Provide the [X, Y] coordinate of the cell's center where the given text is located.  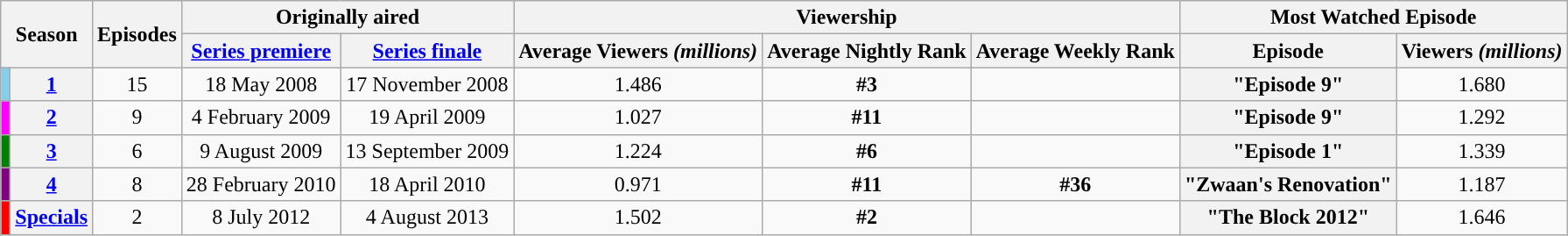
Originally aired [347, 18]
9 August 2009 [261, 151]
0.971 [638, 184]
8 July 2012 [261, 218]
Series finale [427, 51]
Season [47, 34]
1.224 [638, 151]
9 [137, 118]
13 September 2009 [427, 151]
4 August 2013 [427, 218]
#2 [867, 218]
"Episode 1" [1288, 151]
Specials [52, 218]
1.339 [1481, 151]
1.292 [1481, 118]
Viewership [847, 18]
17 November 2008 [427, 84]
Most Watched Episode [1373, 18]
19 April 2009 [427, 118]
Viewers (millions) [1481, 51]
1.027 [638, 118]
#3 [867, 84]
Episode [1288, 51]
1.187 [1481, 184]
#36 [1075, 184]
15 [137, 84]
1 [52, 84]
"The Block 2012" [1288, 218]
Average Nightly Rank [867, 51]
1.486 [638, 84]
4 February 2009 [261, 118]
18 April 2010 [427, 184]
28 February 2010 [261, 184]
8 [137, 184]
3 [52, 151]
1.680 [1481, 84]
"Zwaan's Renovation" [1288, 184]
#6 [867, 151]
6 [137, 151]
Average Weekly Rank [1075, 51]
Episodes [137, 34]
Series premiere [261, 51]
Average Viewers (millions) [638, 51]
1.502 [638, 218]
4 [52, 184]
1.646 [1481, 218]
18 May 2008 [261, 84]
